Return [x, y] of the center of cell containing provided text 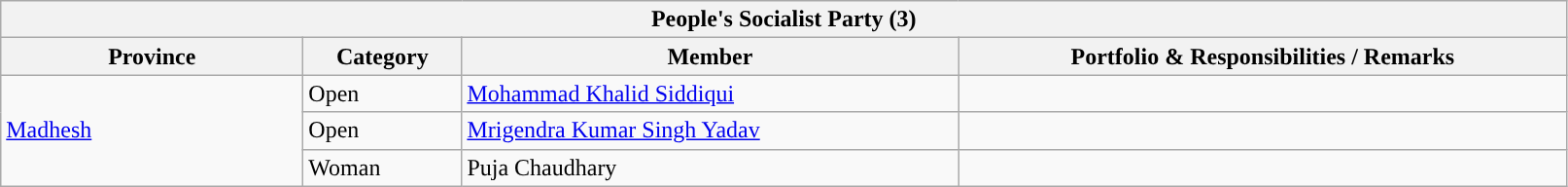
Member [710, 56]
People's Socialist Party (3) [784, 19]
Mrigendra Kumar Singh Yadav [710, 131]
Mohammad Khalid Siddiqui [710, 93]
Puja Chaudhary [710, 168]
Woman [383, 168]
Category [383, 56]
Province [152, 56]
Madhesh [152, 131]
Portfolio & Responsibilities / Remarks [1263, 56]
